Extract the [x, y] coordinate from the center of the cell holding the provided text.  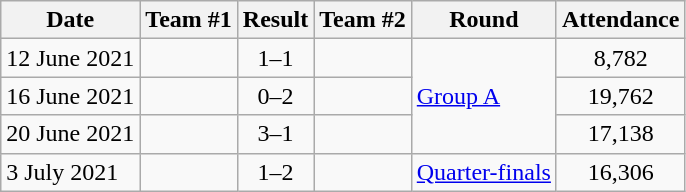
Quarter-finals [484, 172]
Date [70, 20]
3–1 [275, 134]
16,306 [620, 172]
Team #2 [363, 20]
12 June 2021 [70, 58]
Round [484, 20]
17,138 [620, 134]
Result [275, 20]
16 June 2021 [70, 96]
1–1 [275, 58]
19,762 [620, 96]
20 June 2021 [70, 134]
3 July 2021 [70, 172]
Group A [484, 96]
0–2 [275, 96]
Team #1 [189, 20]
8,782 [620, 58]
Attendance [620, 20]
1–2 [275, 172]
